Detect which cell encompasses the target text, then output its [x, y] center coordinate. 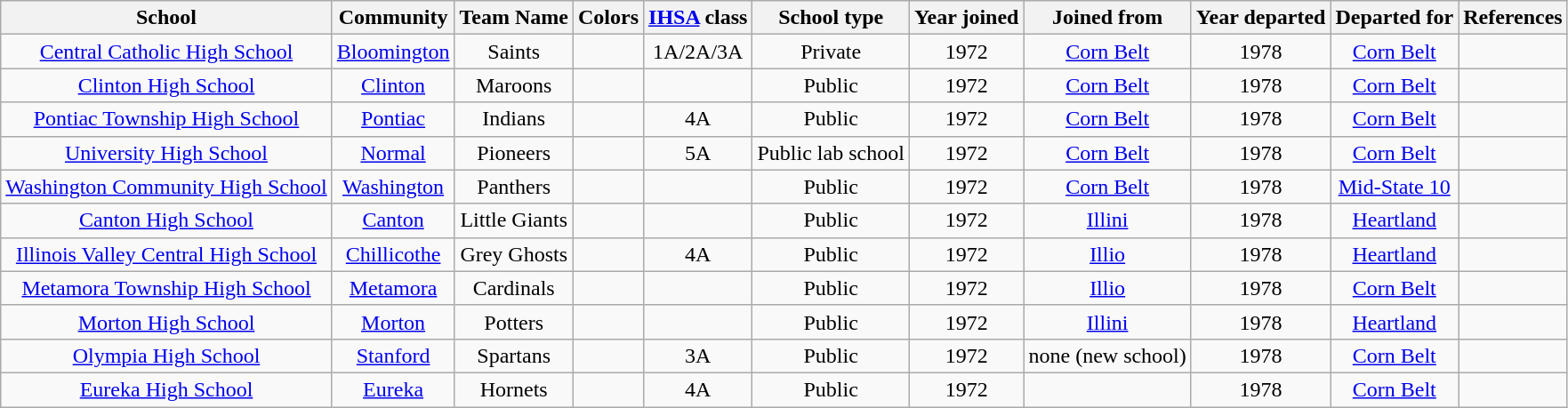
Illinois Valley Central High School [166, 254]
Eureka High School [166, 389]
Olympia High School [166, 356]
Joined from [1107, 18]
Pioneers [514, 153]
Potters [514, 322]
Normal [393, 153]
Clinton High School [166, 85]
School type [831, 18]
Morton [393, 322]
Canton High School [166, 220]
Morton High School [166, 322]
Canton [393, 220]
Year joined [966, 18]
Colors [608, 18]
Grey Ghosts [514, 254]
Metamora [393, 288]
University High School [166, 153]
5A [698, 153]
Team Name [514, 18]
Private [831, 52]
References [1514, 18]
Departed for [1395, 18]
Clinton [393, 85]
Public lab school [831, 153]
Bloomington [393, 52]
Stanford [393, 356]
Little Giants [514, 220]
IHSA class [698, 18]
Chillicothe [393, 254]
Central Catholic High School [166, 52]
Year departed [1261, 18]
Community [393, 18]
Indians [514, 119]
Maroons [514, 85]
Cardinals [514, 288]
Mid-State 10 [1395, 187]
Eureka [393, 389]
School [166, 18]
none (new school) [1107, 356]
Saints [514, 52]
Pontiac [393, 119]
Panthers [514, 187]
Pontiac Township High School [166, 119]
Hornets [514, 389]
Spartans [514, 356]
Metamora Township High School [166, 288]
1A/2A/3A [698, 52]
Washington [393, 187]
Washington Community High School [166, 187]
3A [698, 356]
